Detect which cell encompasses the target text, then output its [x, y] center coordinate. 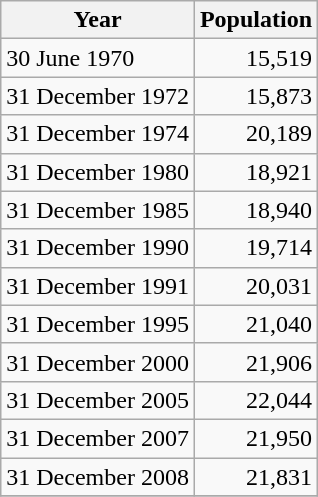
15,873 [256, 96]
18,940 [256, 210]
31 December 1985 [98, 210]
21,906 [256, 362]
Population [256, 20]
31 December 1990 [98, 248]
21,950 [256, 438]
Year [98, 20]
21,831 [256, 477]
30 June 1970 [98, 58]
31 December 2007 [98, 438]
22,044 [256, 400]
31 December 2005 [98, 400]
20,189 [256, 134]
18,921 [256, 172]
31 December 1995 [98, 324]
31 December 1991 [98, 286]
31 December 2000 [98, 362]
31 December 1980 [98, 172]
31 December 2008 [98, 477]
20,031 [256, 286]
21,040 [256, 324]
31 December 1972 [98, 96]
19,714 [256, 248]
15,519 [256, 58]
31 December 1974 [98, 134]
